Return the (X, Y) coordinate for the center point of the cell that contains the specified text.  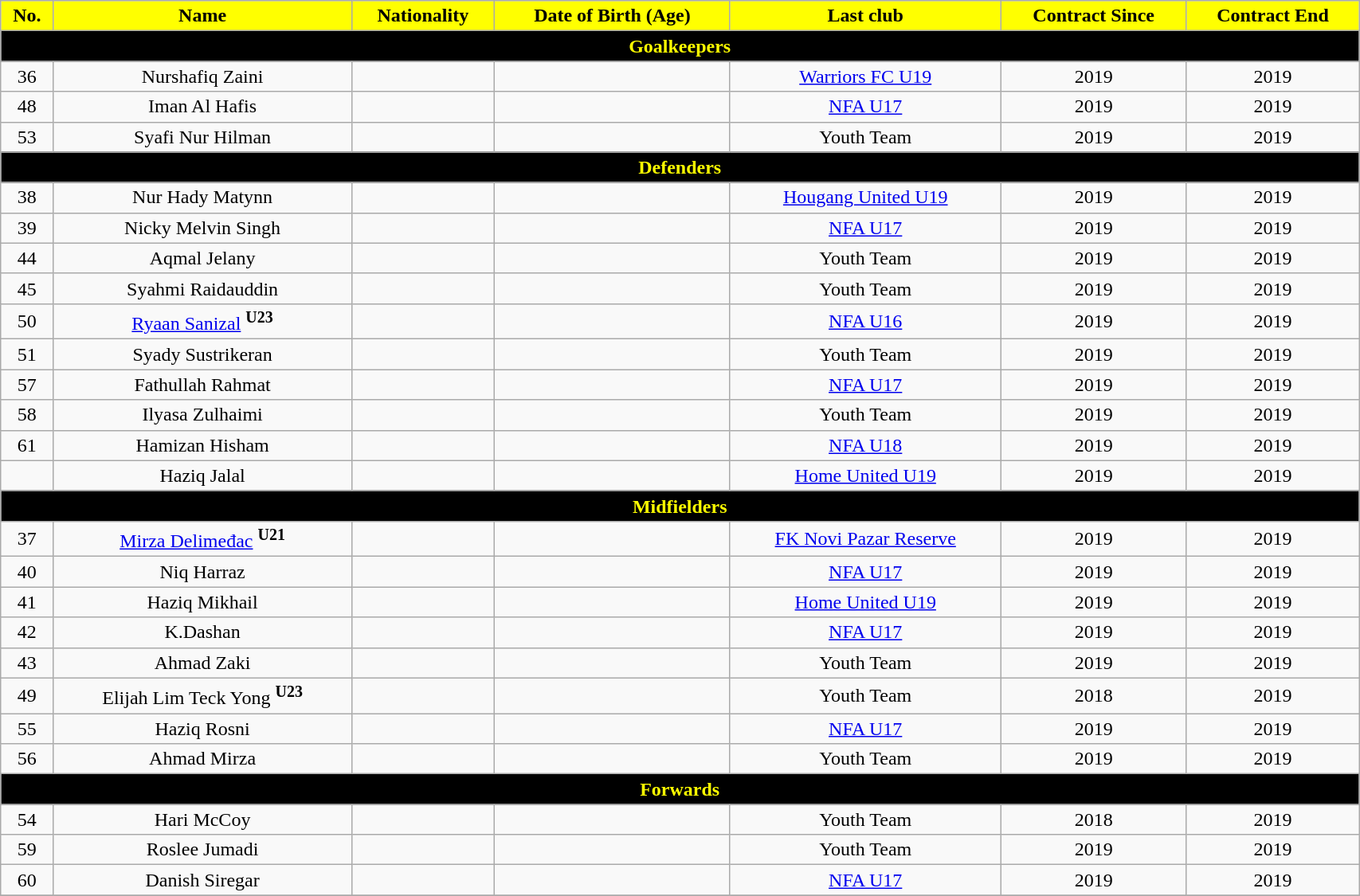
Contract Since (1093, 16)
36 (27, 76)
K.Dashan (202, 632)
43 (27, 663)
Ahmad Zaki (202, 663)
38 (27, 198)
41 (27, 602)
59 (27, 850)
Haziq Jalal (202, 475)
42 (27, 632)
37 (27, 538)
Warriors FC U19 (865, 76)
58 (27, 415)
Contract End (1272, 16)
40 (27, 572)
Aqmal Jelany (202, 258)
Roslee Jumadi (202, 850)
Forwards (680, 789)
44 (27, 258)
54 (27, 820)
Ryaan Sanizal U23 (202, 322)
55 (27, 729)
NFA U18 (865, 445)
Danish Siregar (202, 880)
51 (27, 354)
Syady Sustrikeran (202, 354)
No. (27, 16)
FK Novi Pazar Reserve (865, 538)
Nur Hady Matynn (202, 198)
Elijah Lim Teck Yong U23 (202, 696)
57 (27, 385)
Name (202, 16)
Nationality (422, 16)
39 (27, 228)
Haziq Rosni (202, 729)
50 (27, 322)
Midfielders (680, 506)
Niq Harraz (202, 572)
Syafi Nur Hilman (202, 137)
Nurshafiq Zaini (202, 76)
NFA U16 (865, 322)
Defenders (680, 167)
Mirza Delimeđac U21 (202, 538)
60 (27, 880)
45 (27, 288)
53 (27, 137)
56 (27, 759)
49 (27, 696)
Syahmi Raidauddin (202, 288)
Hougang United U19 (865, 198)
Fathullah Rahmat (202, 385)
61 (27, 445)
Last club (865, 16)
Haziq Mikhail (202, 602)
48 (27, 107)
Iman Al Hafis (202, 107)
Goalkeepers (680, 46)
Hamizan Hisham (202, 445)
Date of Birth (Age) (612, 16)
Nicky Melvin Singh (202, 228)
Ahmad Mirza (202, 759)
Ilyasa Zulhaimi (202, 415)
Hari McCoy (202, 820)
